Find where the given text appears and provide that cell's center as (x, y) coordinate. 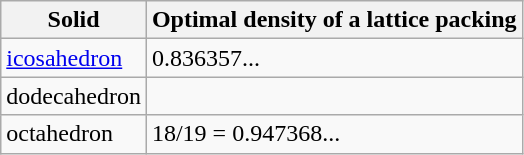
18/19 = 0.947368... (334, 134)
Optimal density of a lattice packing (334, 20)
octahedron (74, 134)
icosahedron (74, 58)
dodecahedron (74, 96)
Solid (74, 20)
0.836357... (334, 58)
